Return the [X, Y] coordinate for the center point of the cell that contains the specified text.  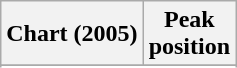
Peakposition [189, 34]
Chart (2005) [72, 34]
